Pinpoint the cell where the given text exists, returning its [x, y] midpoint coordinate. 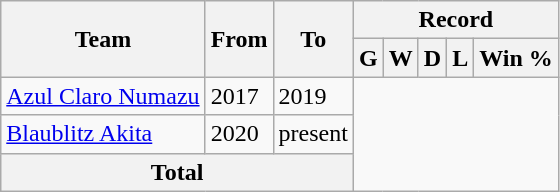
Azul Claro Numazu [103, 96]
D [432, 58]
G [368, 58]
L [460, 58]
2017 [239, 96]
From [239, 39]
Record [456, 20]
W [400, 58]
present [313, 134]
2020 [239, 134]
To [313, 39]
Total [178, 172]
2019 [313, 96]
Team [103, 39]
Blaublitz Akita [103, 134]
Win % [516, 58]
